From the cell containing the given text, extract its center point as [X, Y] coordinate. 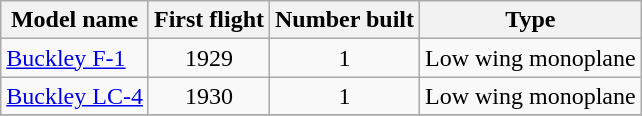
Type [530, 20]
1930 [208, 96]
Buckley LC-4 [75, 96]
Buckley F-1 [75, 58]
Model name [75, 20]
First flight [208, 20]
1929 [208, 58]
Number built [345, 20]
